Output the (x, y) coordinate of the center of the cell containing the given text.  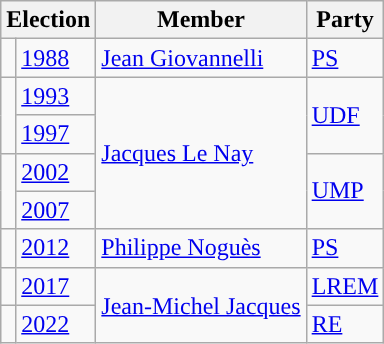
RE (345, 324)
2012 (56, 248)
2017 (56, 286)
1997 (56, 134)
2022 (56, 324)
UDF (345, 115)
1988 (56, 58)
2002 (56, 172)
1993 (56, 96)
UMP (345, 191)
Jean Giovannelli (201, 58)
Jean-Michel Jacques (201, 305)
2007 (56, 210)
LREM (345, 286)
Election (48, 20)
Member (201, 20)
Philippe Noguès (201, 248)
Party (345, 20)
Jacques Le Nay (201, 153)
